Find where the given text appears and provide that cell's center as (x, y) coordinate. 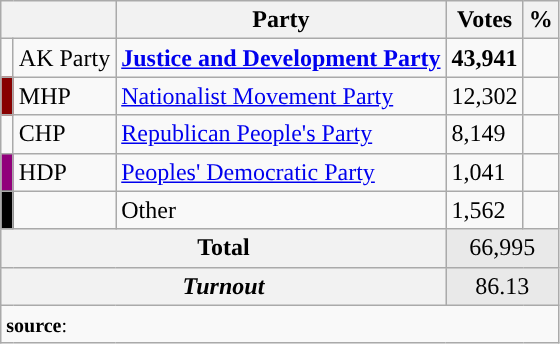
Turnout (224, 286)
Votes (484, 20)
AK Party (64, 58)
Peoples' Democratic Party (281, 172)
1,562 (484, 210)
Other (281, 210)
Total (224, 248)
HDP (64, 172)
12,302 (484, 96)
86.13 (502, 286)
8,149 (484, 134)
1,041 (484, 172)
43,941 (484, 58)
% (540, 20)
66,995 (502, 248)
source: (280, 324)
Republican People's Party (281, 134)
MHP (64, 96)
CHP (64, 134)
Justice and Development Party (281, 58)
Nationalist Movement Party (281, 96)
Party (281, 20)
